Output the [x, y] coordinate of the center of the cell containing the given text.  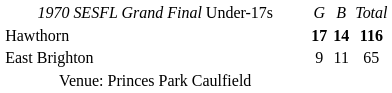
11 [342, 58]
9 [320, 58]
116 [372, 36]
17 [320, 36]
Venue: Princes Park Caulfield [156, 80]
1970 SESFL Grand Final Under-17s [156, 13]
Total [372, 13]
65 [372, 58]
East Brighton [156, 58]
G [320, 13]
Hawthorn [156, 36]
B [342, 13]
14 [342, 36]
